Determine the (X, Y) coordinate at the center of the cell enclosing the given text.  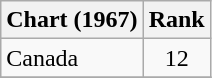
Rank (176, 20)
12 (176, 58)
Chart (1967) (72, 20)
Canada (72, 58)
